Determine the [x, y] coordinate at the center of the cell enclosing the given text.  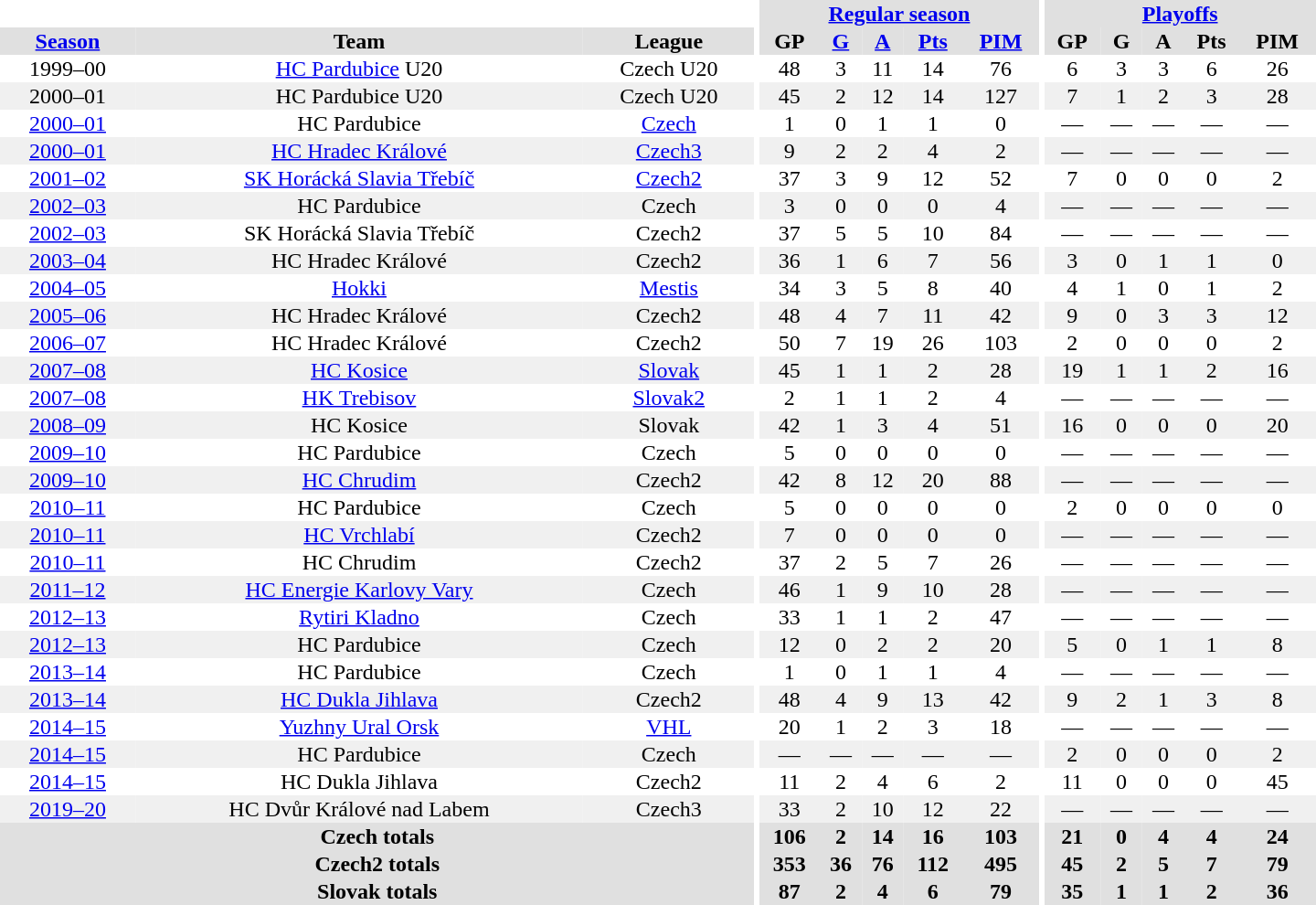
353 [790, 864]
51 [1001, 425]
50 [790, 343]
46 [790, 590]
34 [790, 288]
HC Energie Karlovy Vary [359, 590]
Playoffs [1180, 14]
2006–07 [68, 343]
Hokki [359, 288]
88 [1001, 480]
Regular season [899, 14]
40 [1001, 288]
VHL [669, 727]
1999–00 [68, 69]
HK Trebisov [359, 398]
2019–20 [68, 809]
2005–06 [68, 315]
Yuzhny Ural Orsk [359, 727]
Czech totals [377, 836]
24 [1278, 836]
Season [68, 41]
2001–02 [68, 178]
Slovak totals [377, 891]
47 [1001, 617]
13 [933, 699]
2003–04 [68, 261]
106 [790, 836]
HC Dvůr Králové nad Labem [359, 809]
Rytiri Kladno [359, 617]
HC Vrchlabí [359, 535]
35 [1072, 891]
52 [1001, 178]
2004–05 [68, 288]
495 [1001, 864]
2011–12 [68, 590]
127 [1001, 96]
21 [1072, 836]
Mestis [669, 288]
84 [1001, 233]
87 [790, 891]
22 [1001, 809]
18 [1001, 727]
League [669, 41]
2008–09 [68, 425]
Czech2 totals [377, 864]
Slovak2 [669, 398]
Team [359, 41]
112 [933, 864]
56 [1001, 261]
